Find where the given text appears and provide that cell's center as [x, y] coordinate. 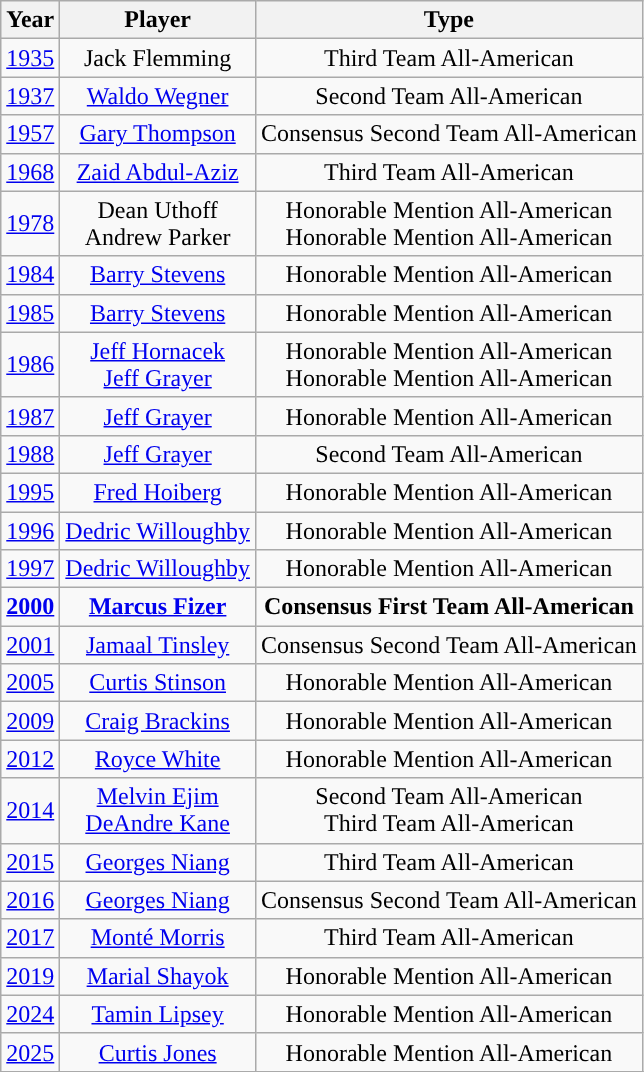
2017 [30, 938]
2014 [30, 810]
Fred Hoiberg [158, 492]
1996 [30, 531]
Type [448, 20]
Marcus Fizer [158, 607]
1935 [30, 58]
1986 [30, 364]
Marial Shayok [158, 976]
Player [158, 20]
2009 [30, 721]
1937 [30, 96]
Melvin EjimDeAndre Kane [158, 810]
Zaid Abdul-Aziz [158, 172]
2025 [30, 1052]
2012 [30, 759]
Dean UthoffAndrew Parker [158, 224]
Gary Thompson [158, 134]
1985 [30, 313]
1988 [30, 454]
Jamaal Tinsley [158, 645]
1997 [30, 569]
Consensus First Team All-American [448, 607]
1995 [30, 492]
2015 [30, 862]
Year [30, 20]
2016 [30, 900]
Waldo Wegner [158, 96]
Royce White [158, 759]
2000 [30, 607]
Craig Brackins [158, 721]
2024 [30, 1014]
1957 [30, 134]
1978 [30, 224]
2001 [30, 645]
Jeff HornacekJeff Grayer [158, 364]
Second Team All-AmericanThird Team All-American [448, 810]
1987 [30, 416]
Tamin Lipsey [158, 1014]
Curtis Jones [158, 1052]
Jack Flemming [158, 58]
Monté Morris [158, 938]
2019 [30, 976]
1968 [30, 172]
Curtis Stinson [158, 683]
2005 [30, 683]
1984 [30, 275]
